From the cell containing the given text, extract its center point as [X, Y] coordinate. 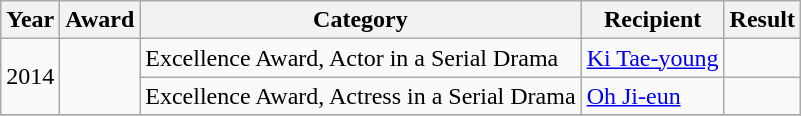
Excellence Award, Actor in a Serial Drama [360, 58]
Award [100, 20]
2014 [30, 77]
Excellence Award, Actress in a Serial Drama [360, 96]
Ki Tae-young [652, 58]
Recipient [652, 20]
Result [762, 20]
Category [360, 20]
Oh Ji-eun [652, 96]
Year [30, 20]
